Provide the (X, Y) coordinate of the cell's center where the given text is located.  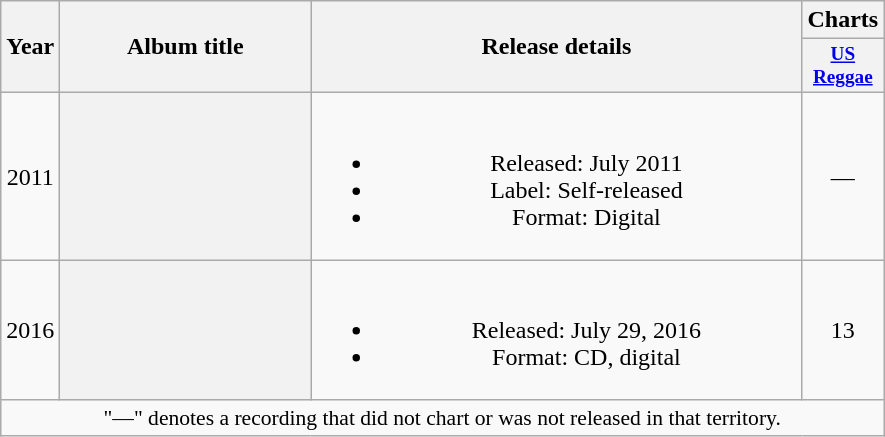
Charts (843, 20)
13 (843, 330)
"—" denotes a recording that did not chart or was not released in that territory. (442, 418)
Album title (186, 47)
Released: July 29, 2016Format: CD, digital (556, 330)
USReggae (843, 66)
2011 (30, 176)
Released: July 2011Label: Self-releasedFormat: Digital (556, 176)
2016 (30, 330)
— (843, 176)
Year (30, 47)
Release details (556, 47)
